Determine the (x, y) coordinate at the center of the cell enclosing the given text.  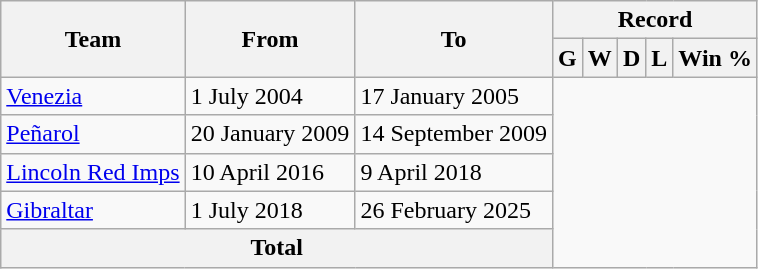
1 July 2004 (270, 96)
G (568, 58)
20 January 2009 (270, 134)
L (660, 58)
Peñarol (93, 134)
W (600, 58)
10 April 2016 (270, 172)
17 January 2005 (454, 96)
Venezia (93, 96)
26 February 2025 (454, 210)
To (454, 39)
Total (277, 248)
9 April 2018 (454, 172)
D (631, 58)
From (270, 39)
Team (93, 39)
Lincoln Red Imps (93, 172)
Gibraltar (93, 210)
1 July 2018 (270, 210)
Win % (716, 58)
14 September 2009 (454, 134)
Record (656, 20)
